Pinpoint the cell where the given text exists, returning its (x, y) midpoint coordinate. 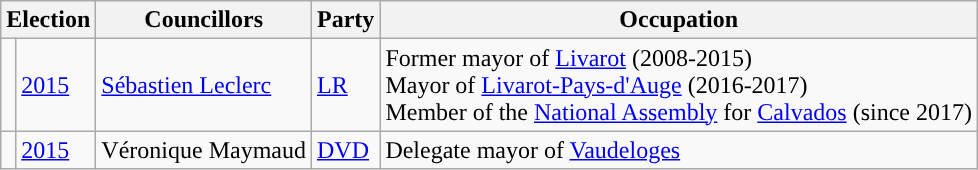
Delegate mayor of Vaudeloges (679, 150)
Councillors (204, 20)
Véronique Maymaud (204, 150)
DVD (345, 150)
Former mayor of Livarot (2008-2015)Mayor of Livarot-Pays-d'Auge (2016-2017)Member of the National Assembly for Calvados (since 2017) (679, 85)
Party (345, 20)
Sébastien Leclerc (204, 85)
LR (345, 85)
Occupation (679, 20)
Election (48, 20)
